Locate the cell with the specified text and output its [X, Y] center coordinate. 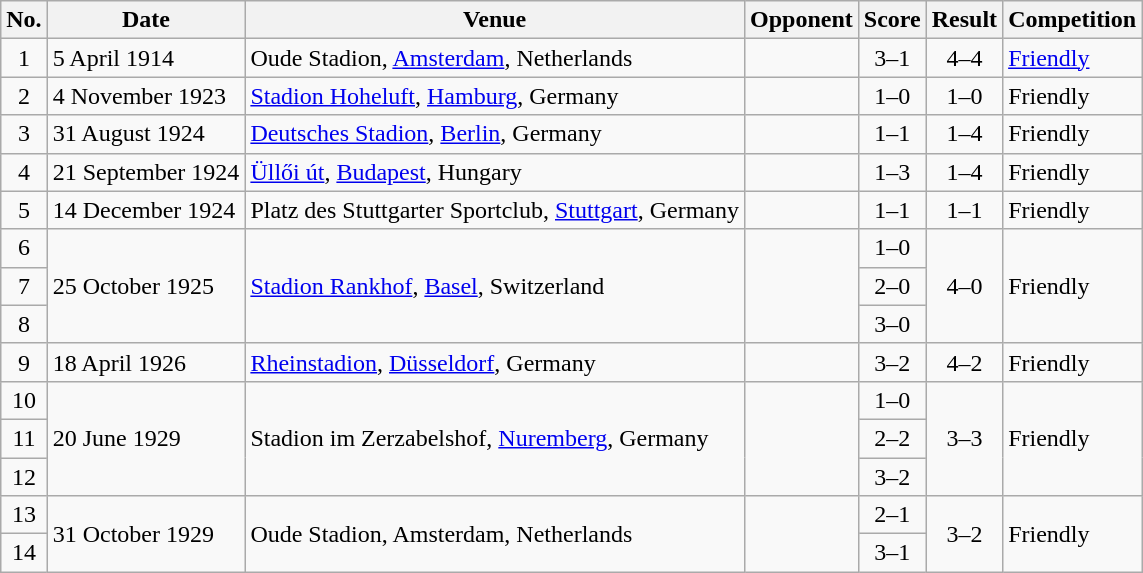
1–3 [892, 172]
14 [24, 553]
Rheinstadion, Düsseldorf, Germany [495, 362]
2–1 [892, 515]
No. [24, 20]
2–0 [892, 286]
Stadion Hoheluft, Hamburg, Germany [495, 96]
31 October 1929 [146, 534]
4–4 [964, 58]
4 November 1923 [146, 96]
3–0 [892, 324]
18 April 1926 [146, 362]
1 [24, 58]
14 December 1924 [146, 210]
12 [24, 477]
2–2 [892, 438]
8 [24, 324]
Deutsches Stadion, Berlin, Germany [495, 134]
Competition [1072, 20]
Result [964, 20]
4–2 [964, 362]
3–3 [964, 438]
4–0 [964, 286]
Score [892, 20]
5 April 1914 [146, 58]
Opponent [801, 20]
10 [24, 400]
21 September 1924 [146, 172]
Stadion Rankhof, Basel, Switzerland [495, 286]
3 [24, 134]
2 [24, 96]
11 [24, 438]
13 [24, 515]
4 [24, 172]
31 August 1924 [146, 134]
Date [146, 20]
Üllői út, Budapest, Hungary [495, 172]
6 [24, 248]
Venue [495, 20]
Platz des Stuttgarter Sportclub, Stuttgart, Germany [495, 210]
25 October 1925 [146, 286]
7 [24, 286]
5 [24, 210]
9 [24, 362]
20 June 1929 [146, 438]
Stadion im Zerzabelshof, Nuremberg, Germany [495, 438]
